Return the (X, Y) coordinate for the center point of the cell that contains the specified text.  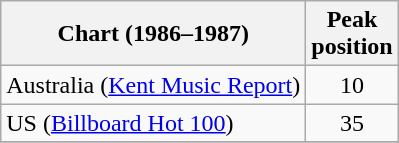
10 (352, 85)
US (Billboard Hot 100) (154, 123)
35 (352, 123)
Peakposition (352, 34)
Chart (1986–1987) (154, 34)
Australia (Kent Music Report) (154, 85)
